Return the [X, Y] coordinate for the center point of the cell that contains the specified text.  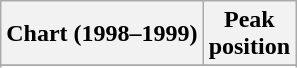
Peakposition [249, 34]
Chart (1998–1999) [102, 34]
